Provide the [X, Y] coordinate of the cell's center where the given text is located.  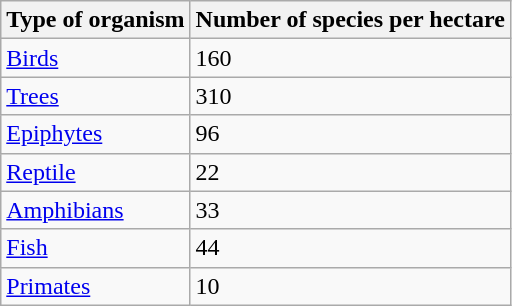
Epiphytes [96, 134]
44 [350, 248]
Birds [96, 58]
Trees [96, 96]
160 [350, 58]
Type of organism [96, 20]
Number of species per hectare [350, 20]
310 [350, 96]
10 [350, 286]
Reptile [96, 172]
33 [350, 210]
Primates [96, 286]
Amphibians [96, 210]
96 [350, 134]
Fish [96, 248]
22 [350, 172]
